Scan for the cell matching the given text and deliver its [X, Y] coordinate at center. 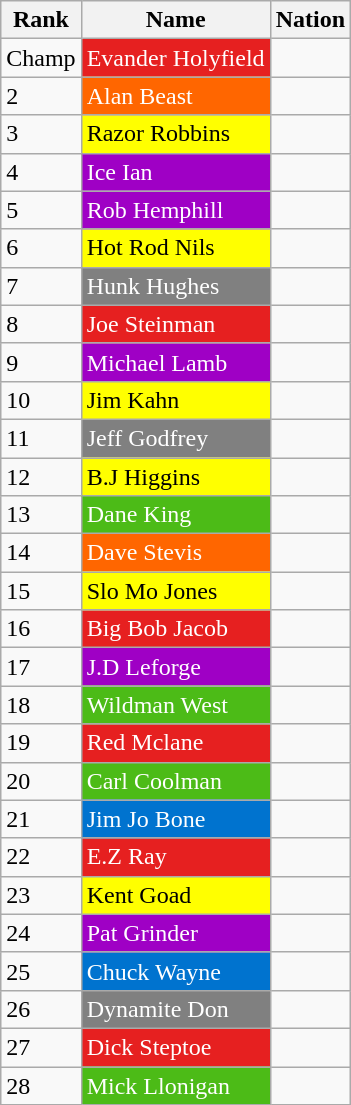
11 [41, 438]
19 [41, 743]
Dave Stevis [176, 553]
13 [41, 515]
21 [41, 819]
10 [41, 400]
J.D Leforge [176, 667]
Dynamite Don [176, 1009]
2 [41, 96]
Rob Hemphill [176, 210]
24 [41, 933]
E.Z Ray [176, 857]
7 [41, 286]
27 [41, 1047]
25 [41, 971]
17 [41, 667]
Hot Rod Nils [176, 248]
Evander Holyfield [176, 58]
Rank [41, 20]
28 [41, 1085]
22 [41, 857]
Slo Mo Jones [176, 591]
Jeff Godfrey [176, 438]
5 [41, 210]
26 [41, 1009]
Dick Steptoe [176, 1047]
Mick Llonigan [176, 1085]
Chuck Wayne [176, 971]
18 [41, 705]
14 [41, 553]
Razor Robbins [176, 134]
8 [41, 324]
12 [41, 477]
Nation [310, 20]
3 [41, 134]
Wildman West [176, 705]
Big Bob Jacob [176, 629]
Hunk Hughes [176, 286]
Michael Lamb [176, 362]
Pat Grinder [176, 933]
Red Mclane [176, 743]
Joe Steinman [176, 324]
20 [41, 781]
Alan Beast [176, 96]
Kent Goad [176, 895]
16 [41, 629]
Name [176, 20]
B.J Higgins [176, 477]
Dane King [176, 515]
Ice Ian [176, 172]
9 [41, 362]
Carl Coolman [176, 781]
Jim Kahn [176, 400]
Champ [41, 58]
4 [41, 172]
23 [41, 895]
Jim Jo Bone [176, 819]
6 [41, 248]
15 [41, 591]
